For the text-containing cell, return its midpoint in [X, Y] coordinate format. 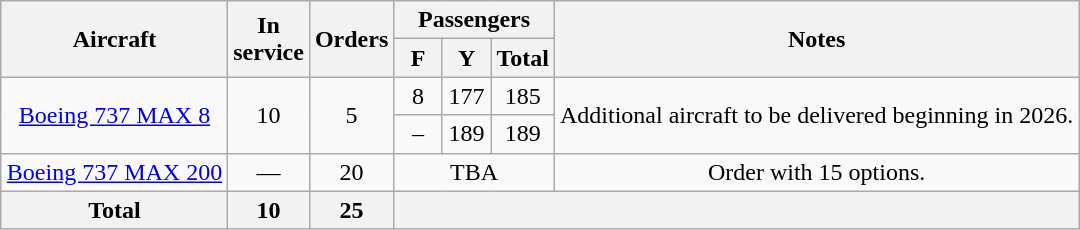
— [269, 172]
20 [351, 172]
8 [418, 96]
Order with 15 options. [816, 172]
177 [466, 96]
Additional aircraft to be delivered beginning in 2026. [816, 115]
25 [351, 210]
F [418, 58]
Notes [816, 39]
– [418, 134]
Boeing 737 MAX 200 [114, 172]
185 [523, 96]
In service [269, 39]
Y [466, 58]
Orders [351, 39]
Boeing 737 MAX 8 [114, 115]
TBA [474, 172]
5 [351, 115]
Passengers [474, 20]
Aircraft [114, 39]
